Identify which cell holds the provided text, then report its (x, y) central coordinate. 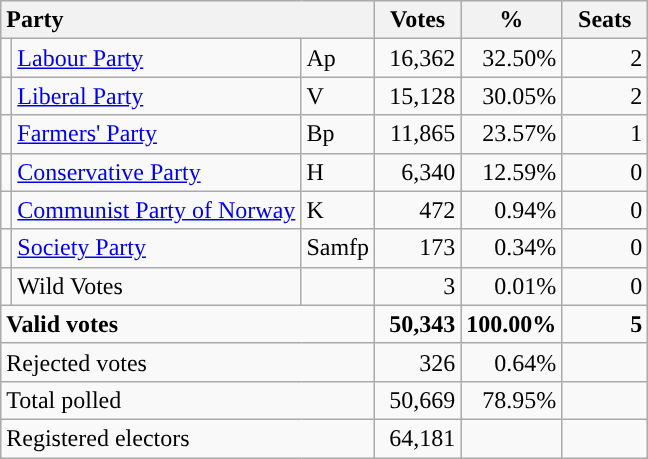
Rejected votes (188, 362)
Total polled (188, 400)
5 (605, 324)
173 (418, 248)
H (338, 172)
Wild Votes (156, 286)
16,362 (418, 58)
Samfp (338, 248)
Society Party (156, 248)
32.50% (512, 58)
V (338, 96)
Seats (605, 20)
30.05% (512, 96)
15,128 (418, 96)
Communist Party of Norway (156, 210)
Liberal Party (156, 96)
326 (418, 362)
1 (605, 134)
3 (418, 286)
Votes (418, 20)
Farmers' Party (156, 134)
0.01% (512, 286)
Conservative Party (156, 172)
472 (418, 210)
6,340 (418, 172)
11,865 (418, 134)
Party (188, 20)
Valid votes (188, 324)
78.95% (512, 400)
Registered electors (188, 438)
K (338, 210)
Bp (338, 134)
0.94% (512, 210)
0.34% (512, 248)
23.57% (512, 134)
Ap (338, 58)
50,343 (418, 324)
0.64% (512, 362)
12.59% (512, 172)
50,669 (418, 400)
64,181 (418, 438)
% (512, 20)
Labour Party (156, 58)
100.00% (512, 324)
